Search for the cell housing the specified text and yield its [x, y] center coordinate. 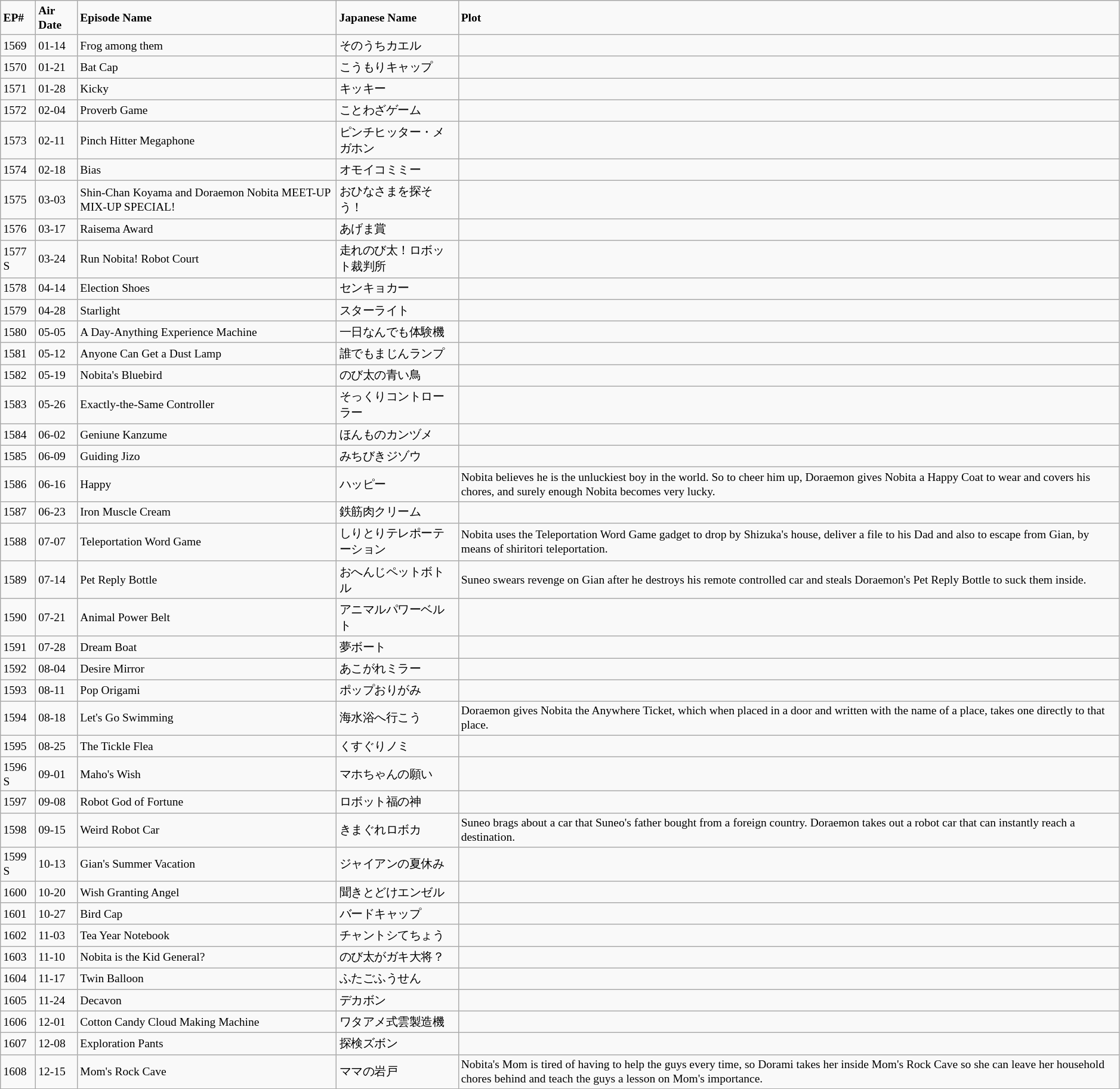
12-08 [57, 1044]
Dream Boat [207, 647]
ママの岩戸 [397, 1072]
キッキー [397, 89]
09-15 [57, 829]
Guiding Jizo [207, 456]
02-04 [57, 110]
11-17 [57, 979]
しりとりテレポーテーション [397, 542]
夢ボート [397, 647]
1576 [18, 229]
きまぐれロボカ [397, 829]
Doraemon gives Nobita the Anywhere Ticket, which when placed in a door and written with the name of a place, takes one directly to that place. [789, 718]
そっくりコントローラー [397, 405]
マホちゃんの願い [397, 775]
1579 [18, 310]
1599 S [18, 864]
Pop Origami [207, 690]
12-15 [57, 1072]
05-05 [57, 332]
Cotton Candy Cloud Making Machine [207, 1022]
09-08 [57, 802]
ことわざゲーム [397, 110]
おへんじペットボトル [397, 580]
Nobita is the Kid General? [207, 957]
07-21 [57, 617]
08-11 [57, 690]
Air Date [57, 18]
Weird Robot Car [207, 829]
おひなさまを探そう！ [397, 199]
Robot God of Fortune [207, 802]
Kicky [207, 89]
1590 [18, 617]
Nobita's Bluebird [207, 375]
1600 [18, 892]
05-12 [57, 353]
バードキャップ [397, 914]
Exploration Pants [207, 1044]
ハッピー [397, 485]
スターライト [397, 310]
1583 [18, 405]
07-14 [57, 580]
1605 [18, 1000]
のび太がガキ大将？ [397, 957]
1586 [18, 485]
Wish Granting Angel [207, 892]
02-18 [57, 169]
Proverb Game [207, 110]
ジャイアンの夏休み [397, 864]
EP# [18, 18]
10-27 [57, 914]
Anyone Can Get a Dust Lamp [207, 353]
Mom's Rock Cave [207, 1072]
アニマルパワーベルト [397, 617]
07-28 [57, 647]
1572 [18, 110]
1577 S [18, 259]
こうもりキャップ [397, 67]
デカボン [397, 1000]
1588 [18, 542]
09-01 [57, 775]
1601 [18, 914]
05-19 [57, 375]
1606 [18, 1022]
のび太の青い鳥 [397, 375]
Let's Go Swimming [207, 718]
Bird Cap [207, 914]
あげま賞 [397, 229]
ほんものカンヅメ [397, 434]
1593 [18, 690]
センキョカー [397, 289]
Maho's Wish [207, 775]
くすぐりノミ [397, 746]
04-14 [57, 289]
1587 [18, 512]
ポップおりがみ [397, 690]
08-04 [57, 668]
11-10 [57, 957]
探検ズボン [397, 1044]
11-03 [57, 935]
1570 [18, 67]
1591 [18, 647]
08-18 [57, 718]
1604 [18, 979]
Gian's Summer Vacation [207, 864]
1603 [18, 957]
11-24 [57, 1000]
03-03 [57, 199]
03-17 [57, 229]
鉄筋肉クリーム [397, 512]
Tea Year Notebook [207, 935]
1578 [18, 289]
10-20 [57, 892]
ロボット福の神 [397, 802]
1608 [18, 1072]
一日なんでも体験機 [397, 332]
1584 [18, 434]
ピンチヒッター・メガホン [397, 140]
1598 [18, 829]
1582 [18, 375]
1595 [18, 746]
誰でもまじんランプ [397, 353]
07-07 [57, 542]
Bat Cap [207, 67]
12-01 [57, 1022]
1581 [18, 353]
1571 [18, 89]
01-14 [57, 45]
1602 [18, 935]
06-02 [57, 434]
06-16 [57, 485]
Japanese Name [397, 18]
海水浴へ行こう [397, 718]
あこがれミラー [397, 668]
Pinch Hitter Megaphone [207, 140]
ふたごふうせん [397, 979]
聞きとどけエンゼル [397, 892]
10-13 [57, 864]
1596 S [18, 775]
1585 [18, 456]
Episode Name [207, 18]
1592 [18, 668]
1594 [18, 718]
Bias [207, 169]
Iron Muscle Cream [207, 512]
Election Shoes [207, 289]
The Tickle Flea [207, 746]
走れのび太！ロボット裁判所 [397, 259]
Run Nobita! Robot Court [207, 259]
Exactly-the-Same Controller [207, 405]
04-28 [57, 310]
1597 [18, 802]
A Day-Anything Experience Machine [207, 332]
1569 [18, 45]
Geniune Kanzume [207, 434]
オモイコミミー [397, 169]
Desire Mirror [207, 668]
Starlight [207, 310]
Shin-Chan Koyama and Doraemon Nobita MEET-UP MIX-UP SPECIAL! [207, 199]
Suneo brags about a car that Suneo's father bought from a foreign country. Doraemon takes out a robot car that can instantly reach a destination. [789, 829]
Twin Balloon [207, 979]
01-21 [57, 67]
01-28 [57, 89]
Plot [789, 18]
06-09 [57, 456]
02-11 [57, 140]
Happy [207, 485]
1574 [18, 169]
05-26 [57, 405]
1580 [18, 332]
Raisema Award [207, 229]
チャントシてちょう [397, 935]
Pet Reply Bottle [207, 580]
そのうちカエル [397, 45]
Animal Power Belt [207, 617]
Teleportation Word Game [207, 542]
みちびきジゾウ [397, 456]
1607 [18, 1044]
03-24 [57, 259]
Suneo swears revenge on Gian after he destroys his remote controlled car and steals Doraemon's Pet Reply Bottle to suck them inside. [789, 580]
Frog among them [207, 45]
1575 [18, 199]
06-23 [57, 512]
1573 [18, 140]
08-25 [57, 746]
1589 [18, 580]
Decavon [207, 1000]
ワタアメ式雲製造機 [397, 1022]
